Provide the (X, Y) coordinate of the cell's center where the given text is located.  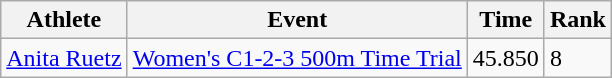
45.850 (506, 58)
Event (297, 20)
8 (578, 58)
Rank (578, 20)
Anita Ruetz (64, 58)
Athlete (64, 20)
Women's C1-2-3 500m Time Trial (297, 58)
Time (506, 20)
